For the text-containing cell, return its midpoint in [x, y] coordinate format. 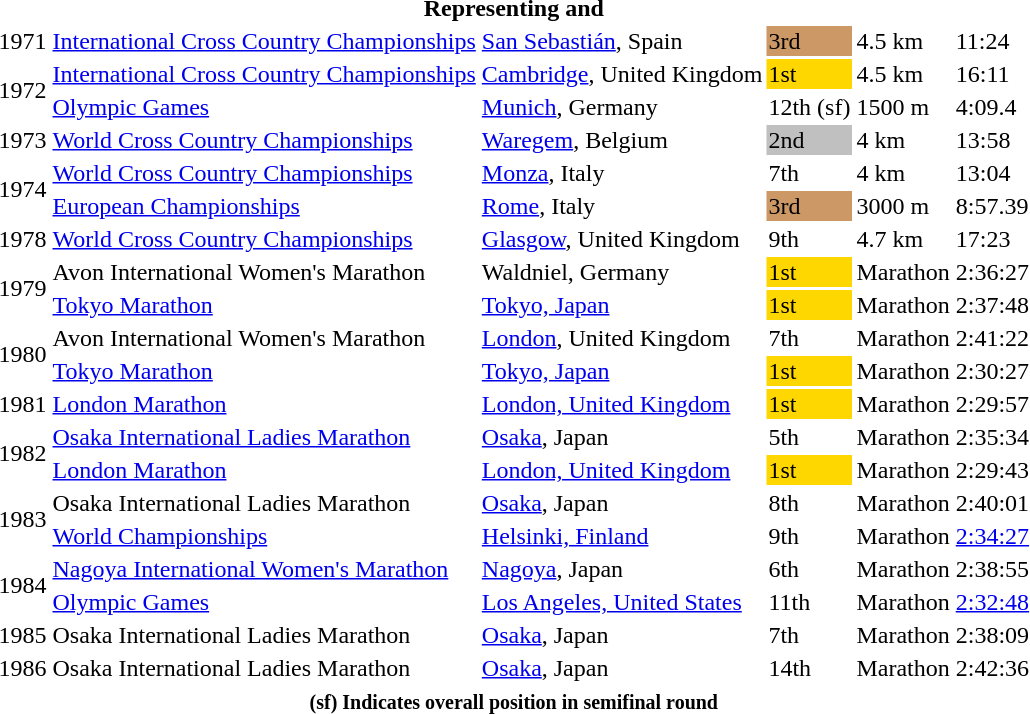
14th [810, 668]
2:41:22 [992, 338]
Munich, Germany [622, 107]
Rome, Italy [622, 206]
World Championships [264, 536]
2:34:27 [992, 536]
Glasgow, United Kingdom [622, 239]
5th [810, 437]
2:36:27 [992, 272]
San Sebastián, Spain [622, 41]
European Championships [264, 206]
Waldniel, Germany [622, 272]
6th [810, 569]
8:57.39 [992, 206]
Nagoya, Japan [622, 569]
2:42:36 [992, 668]
13:04 [992, 173]
2:29:57 [992, 404]
2:40:01 [992, 503]
Los Angeles, United States [622, 602]
16:11 [992, 74]
17:23 [992, 239]
2:38:55 [992, 569]
2:37:48 [992, 305]
Cambridge, United Kingdom [622, 74]
2nd [810, 140]
Helsinki, Finland [622, 536]
Waregem, Belgium [622, 140]
13:58 [992, 140]
12th (sf) [810, 107]
8th [810, 503]
Monza, Italy [622, 173]
11:24 [992, 41]
4:09.4 [992, 107]
2:32:48 [992, 602]
2:38:09 [992, 635]
Nagoya International Women's Marathon [264, 569]
3000 m [903, 206]
2:30:27 [992, 371]
11th [810, 602]
2:35:34 [992, 437]
4.7 km [903, 239]
1500 m [903, 107]
2:29:43 [992, 470]
